From the cell containing the given text, extract its center point as [x, y] coordinate. 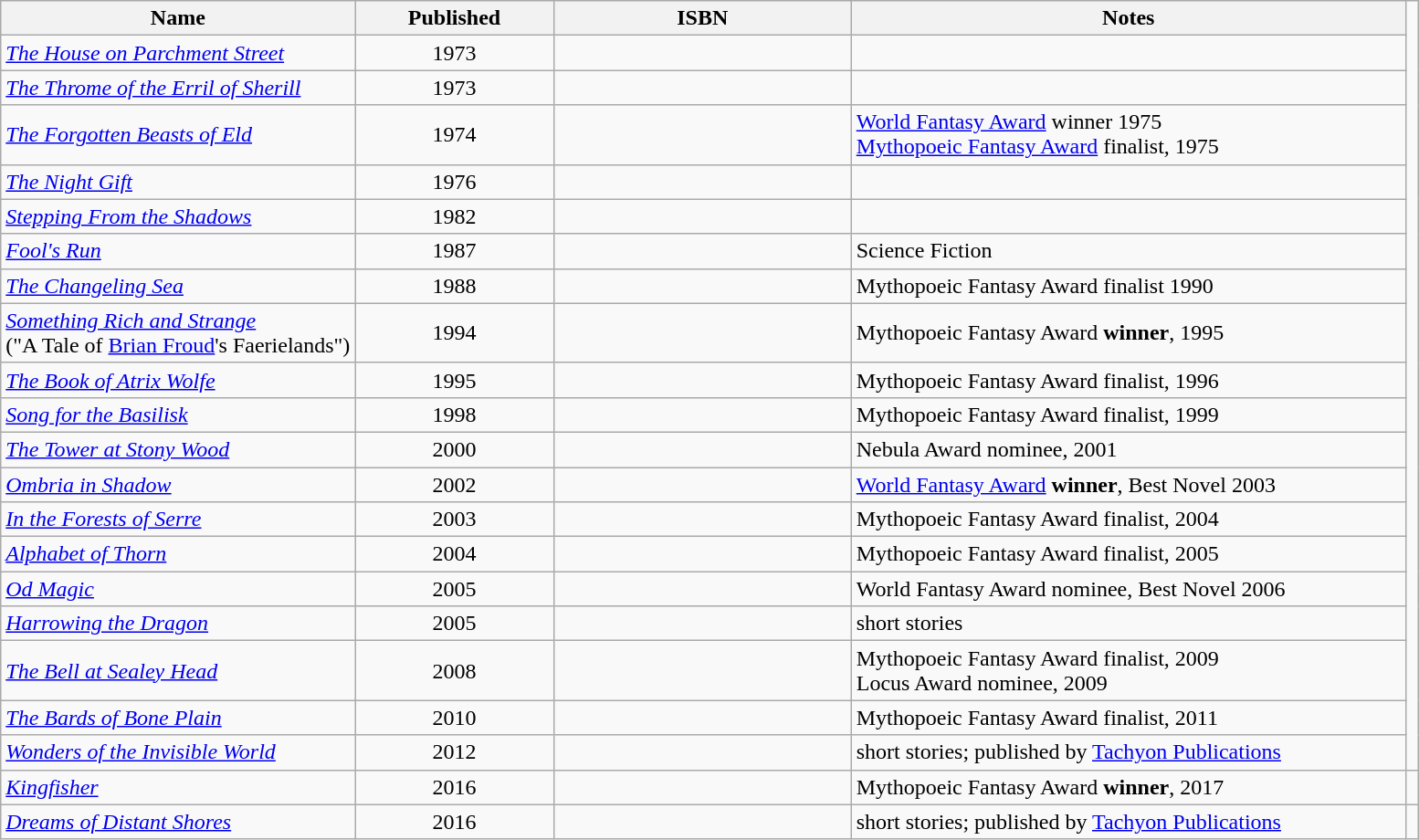
World Fantasy Award winner, Best Novel 2003 [1129, 485]
Mythopoeic Fantasy Award finalist, 2011 [1129, 718]
2012 [455, 752]
The House on Parchment Street [178, 53]
Mythopoeic Fantasy Award finalist, 1996 [1129, 380]
1976 [455, 182]
Name [178, 18]
Published [455, 18]
The Throme of the Erril of Sherill [178, 88]
2003 [455, 520]
Mythopoeic Fantasy Award winner, 1995 [1129, 332]
1998 [455, 415]
1995 [455, 380]
Something Rich and Strange("A Tale of Brian Froud's Faerielands") [178, 332]
ISBN [702, 18]
2008 [455, 670]
2000 [455, 449]
Nebula Award nominee, 2001 [1129, 449]
The Changeling Sea [178, 286]
Fool's Run [178, 251]
World Fantasy Award winner 1975Mythopoeic Fantasy Award finalist, 1975 [1129, 135]
Notes [1129, 18]
Mythopoeic Fantasy Award finalist, 2005 [1129, 554]
Dreams of Distant Shores [178, 822]
Harrowing the Dragon [178, 624]
2002 [455, 485]
World Fantasy Award nominee, Best Novel 2006 [1129, 589]
1987 [455, 251]
The Book of Atrix Wolfe [178, 380]
short stories [1129, 624]
Kingfisher [178, 787]
Mythopoeic Fantasy Award finalist, 2009Locus Award nominee, 2009 [1129, 670]
2010 [455, 718]
The Forgotten Beasts of Eld [178, 135]
Mythopoeic Fantasy Award finalist 1990 [1129, 286]
The Bell at Sealey Head [178, 670]
1994 [455, 332]
In the Forests of Serre [178, 520]
The Night Gift [178, 182]
Song for the Basilisk [178, 415]
Mythopoeic Fantasy Award finalist, 1999 [1129, 415]
1988 [455, 286]
1982 [455, 216]
The Tower at Stony Wood [178, 449]
The Bards of Bone Plain [178, 718]
Science Fiction [1129, 251]
1974 [455, 135]
Stepping From the Shadows [178, 216]
Od Magic [178, 589]
2004 [455, 554]
Mythopoeic Fantasy Award winner, 2017 [1129, 787]
Wonders of the Invisible World [178, 752]
Alphabet of Thorn [178, 554]
Mythopoeic Fantasy Award finalist, 2004 [1129, 520]
Ombria in Shadow [178, 485]
